Provide the (x, y) coordinate of the cell's center where the given text is located.  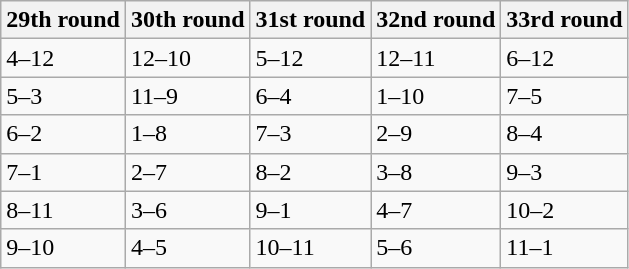
8–11 (64, 210)
12–11 (436, 58)
29th round (64, 20)
12–10 (188, 58)
6–12 (564, 58)
7–3 (310, 134)
2–9 (436, 134)
8–4 (564, 134)
33rd round (564, 20)
9–1 (310, 210)
3–8 (436, 172)
10–2 (564, 210)
6–2 (64, 134)
5–3 (64, 96)
2–7 (188, 172)
4–5 (188, 248)
5–6 (436, 248)
4–7 (436, 210)
4–12 (64, 58)
9–10 (64, 248)
10–11 (310, 248)
30th round (188, 20)
1–10 (436, 96)
3–6 (188, 210)
32nd round (436, 20)
7–1 (64, 172)
7–5 (564, 96)
6–4 (310, 96)
8–2 (310, 172)
31st round (310, 20)
5–12 (310, 58)
11–9 (188, 96)
11–1 (564, 248)
1–8 (188, 134)
9–3 (564, 172)
